Determine the [X, Y] coordinate at the center of the cell enclosing the given text.  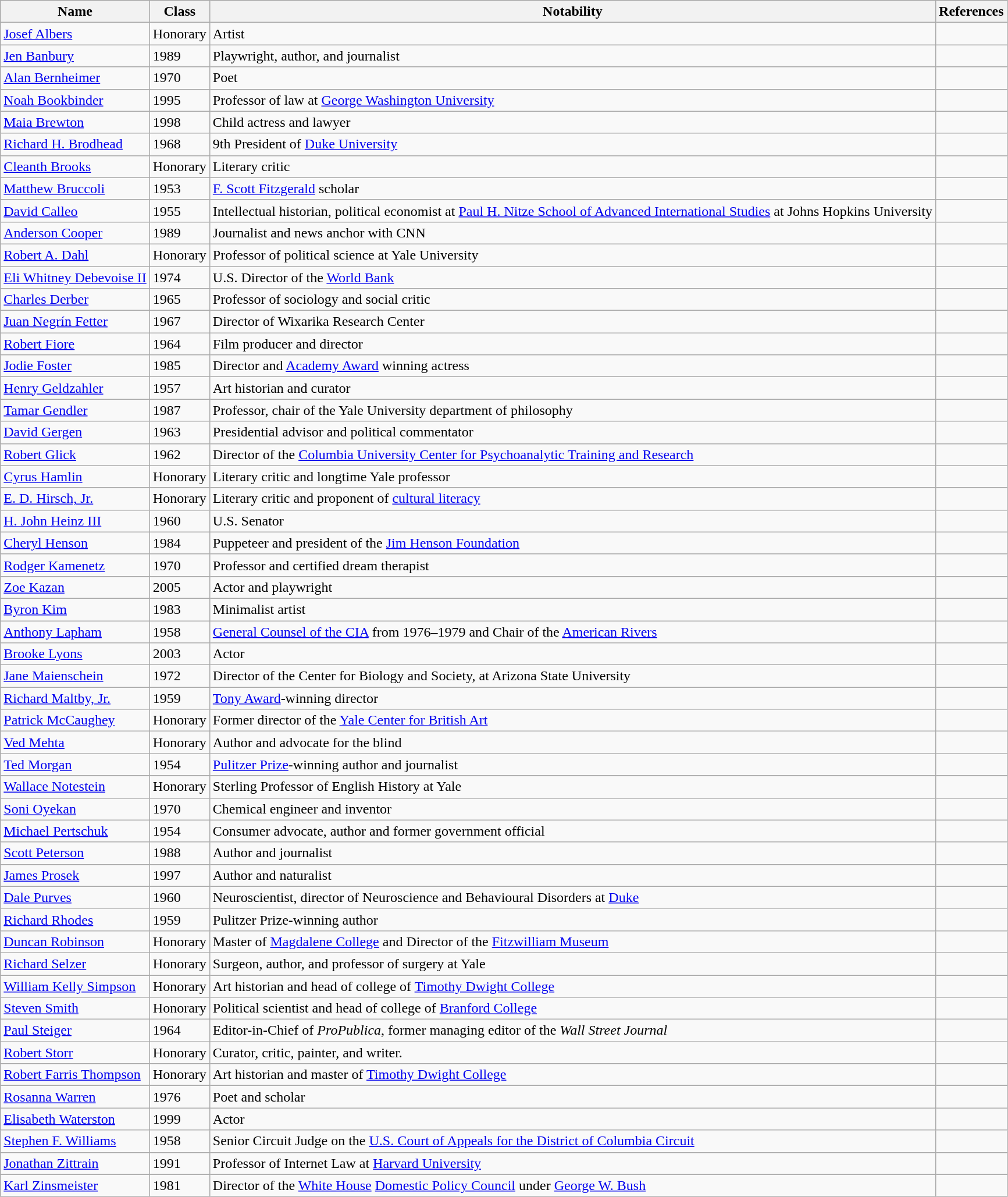
Ted Morgan [76, 765]
Duncan Robinson [76, 942]
Editor-in-Chief of ProPublica, former managing editor of the Wall Street Journal [572, 1031]
Presidential advisor and political commentator [572, 432]
Juan Negrín Fetter [76, 322]
Maia Brewton [76, 122]
Jane Maienschein [76, 676]
Cheryl Henson [76, 543]
Noah Bookbinder [76, 100]
Eli Whitney Debevoise II [76, 278]
Professor of Internet Law at Harvard University [572, 1163]
Charles Derber [76, 300]
1968 [179, 144]
Director of the White House Domestic Policy Council under George W. Bush [572, 1185]
1997 [179, 875]
Political scientist and head of college of Branford College [572, 1008]
Art historian and master of Timothy Dwight College [572, 1075]
Tony Award-winning director [572, 698]
Rodger Kamenetz [76, 565]
Anderson Cooper [76, 233]
1988 [179, 853]
Richard Maltby, Jr. [76, 698]
Karl Zinsmeister [76, 1185]
Author and journalist [572, 853]
Henry Geldzahler [76, 388]
Director of Wixarika Research Center [572, 322]
Byron Kim [76, 609]
Literary critic [572, 166]
Intellectual historian, political economist at Paul H. Nitze School of Advanced International Studies at Johns Hopkins University [572, 211]
Puppeteer and president of the Jim Henson Foundation [572, 543]
Richard Rhodes [76, 919]
Professor and certified dream therapist [572, 565]
Robert Farris Thompson [76, 1075]
Stephen F. Williams [76, 1141]
Pulitzer Prize-winning author [572, 919]
Neuroscientist, director of Neuroscience and Behavioural Disorders at Duke [572, 897]
Poet [572, 78]
1998 [179, 122]
Master of Magdalene College and Director of the Fitzwilliam Museum [572, 942]
Director and Academy Award winning actress [572, 366]
Paul Steiger [76, 1031]
David Gergen [76, 432]
U.S. Senator [572, 521]
Wallace Notestein [76, 787]
Michael Pertschuk [76, 831]
Jodie Foster [76, 366]
Actor and playwright [572, 587]
Cyrus Hamlin [76, 477]
Ved Mehta [76, 743]
Literary critic and proponent of cultural literacy [572, 499]
1999 [179, 1119]
Brooke Lyons [76, 654]
Cleanth Brooks [76, 166]
Chemical engineer and inventor [572, 809]
1991 [179, 1163]
U.S. Director of the World Bank [572, 278]
2003 [179, 654]
Minimalist artist [572, 609]
Professor of political science at Yale University [572, 255]
Patrick McCaughey [76, 720]
Name [76, 12]
H. John Heinz III [76, 521]
1955 [179, 211]
Elisabeth Waterston [76, 1119]
Matthew Bruccoli [76, 189]
1962 [179, 454]
Former director of the Yale Center for British Art [572, 720]
Consumer advocate, author and former government official [572, 831]
Pulitzer Prize-winning author and journalist [572, 765]
F. Scott Fitzgerald scholar [572, 189]
Robert Glick [76, 454]
Tamar Gendler [76, 410]
Steven Smith [76, 1008]
Richard H. Brodhead [76, 144]
1974 [179, 278]
Zoe Kazan [76, 587]
Film producer and director [572, 344]
General Counsel of the CIA from 1976–1979 and Chair of the American Rivers [572, 631]
Professor of law at George Washington University [572, 100]
E. D. Hirsch, Jr. [76, 499]
Robert Fiore [76, 344]
Poet and scholar [572, 1097]
Robert A. Dahl [76, 255]
Soni Oyekan [76, 809]
Richard Selzer [76, 964]
Professor of sociology and social critic [572, 300]
Journalist and news anchor with CNN [572, 233]
Art historian and curator [572, 388]
Artist [572, 34]
1983 [179, 609]
Child actress and lawyer [572, 122]
9th President of Duke University [572, 144]
Dale Purves [76, 897]
1987 [179, 410]
1965 [179, 300]
1984 [179, 543]
Rosanna Warren [76, 1097]
Robert Storr [76, 1053]
Class [179, 12]
Notability [572, 12]
Literary critic and longtime Yale professor [572, 477]
Author and advocate for the blind [572, 743]
1963 [179, 432]
Alan Bernheimer [76, 78]
1981 [179, 1185]
Playwright, author, and journalist [572, 56]
Senior Circuit Judge on the U.S. Court of Appeals for the District of Columbia Circuit [572, 1141]
1957 [179, 388]
Jen Banbury [76, 56]
1967 [179, 322]
James Prosek [76, 875]
Josef Albers [76, 34]
Author and naturalist [572, 875]
Sterling Professor of English History at Yale [572, 787]
1976 [179, 1097]
1995 [179, 100]
Curator, critic, painter, and writer. [572, 1053]
Jonathan Zittrain [76, 1163]
References [971, 12]
Anthony Lapham [76, 631]
Director of the Center for Biology and Society, at Arizona State University [572, 676]
2005 [179, 587]
Surgeon, author, and professor of surgery at Yale [572, 964]
1953 [179, 189]
Director of the Columbia University Center for Psychoanalytic Training and Research [572, 454]
Art historian and head of college of Timothy Dwight College [572, 986]
1985 [179, 366]
1972 [179, 676]
Scott Peterson [76, 853]
William Kelly Simpson [76, 986]
David Calleo [76, 211]
Professor, chair of the Yale University department of philosophy [572, 410]
